Return the [x, y] coordinate for the center point of the cell that contains the specified text.  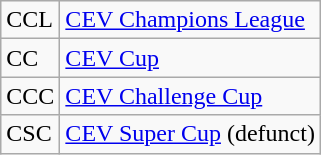
CSC [30, 134]
CEV Champions League [190, 20]
CC [30, 58]
CEV Challenge Cup [190, 96]
CEV Super Cup (defunct) [190, 134]
CEV Cup [190, 58]
CCC [30, 96]
CCL [30, 20]
